Provide the [X, Y] coordinate of the cell's center where the given text is located.  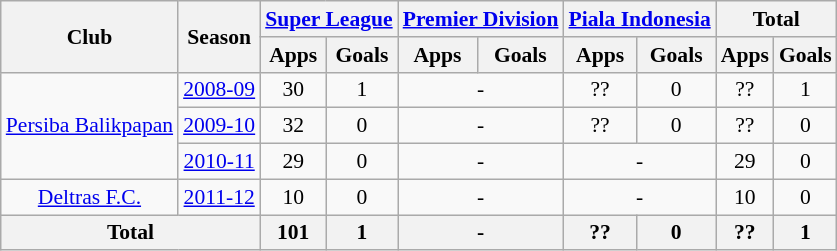
2008-09 [219, 90]
101 [293, 233]
Super League [328, 19]
30 [293, 90]
Deltras F.C. [90, 197]
Season [219, 36]
Piala Indonesia [639, 19]
2009-10 [219, 126]
Premier Division [481, 19]
2011-12 [219, 197]
Persiba Balikpapan [90, 126]
Club [90, 36]
2010-11 [219, 162]
32 [293, 126]
